Extract the (x, y) coordinate from the center of the cell holding the provided text.  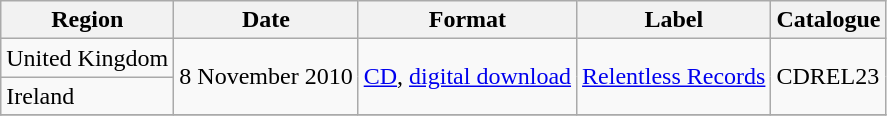
CDREL23 (828, 77)
Relentless Records (674, 77)
Date (266, 20)
Region (88, 20)
Label (674, 20)
Catalogue (828, 20)
Format (467, 20)
United Kingdom (88, 58)
8 November 2010 (266, 77)
CD, digital download (467, 77)
Ireland (88, 96)
